Detect which cell encompasses the target text, then output its [X, Y] center coordinate. 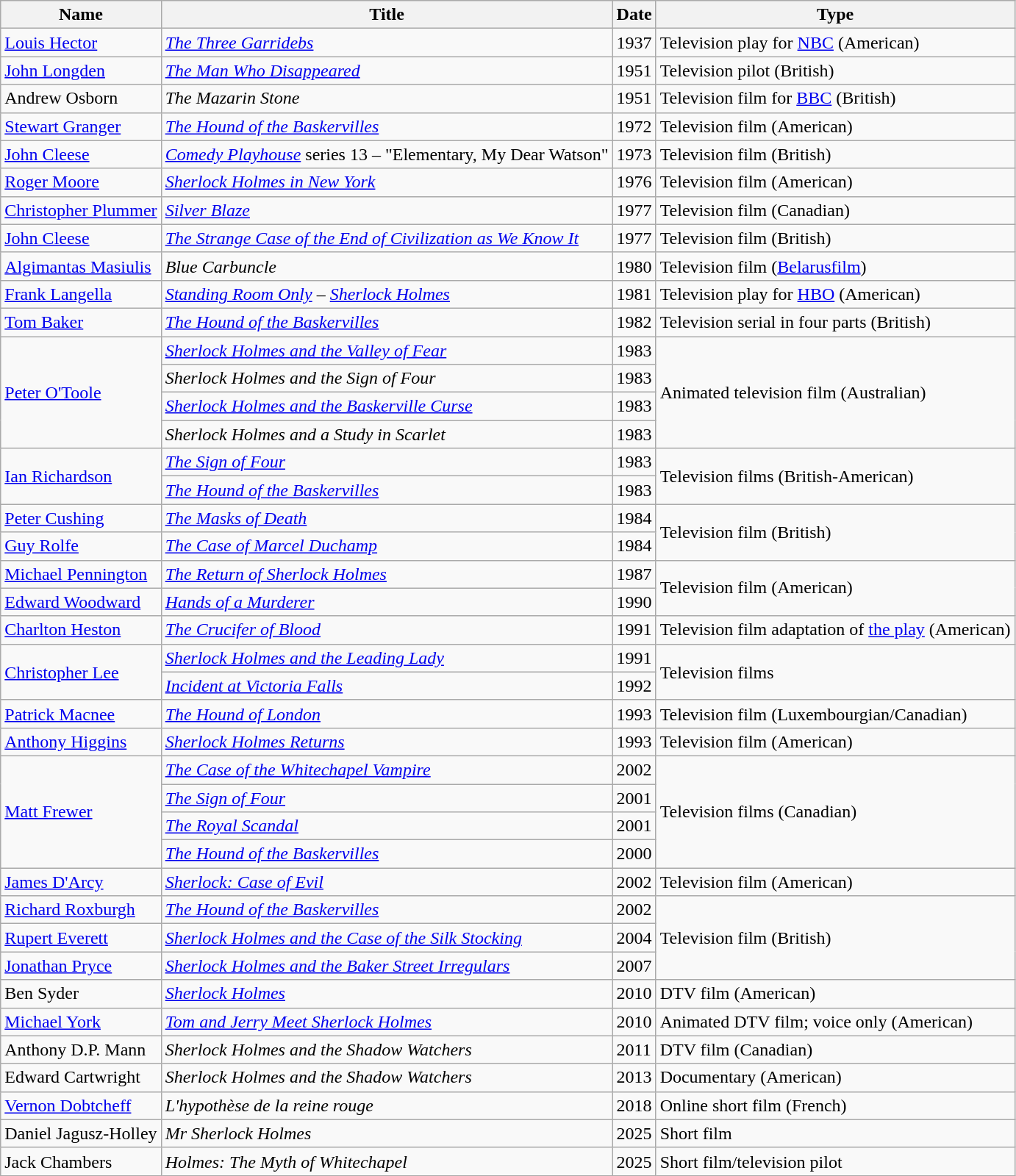
Sherlock Holmes Returns [387, 742]
The Return of Sherlock Holmes [387, 574]
Peter Cushing [81, 518]
Michael Pennington [81, 574]
Mr Sherlock Holmes [387, 1133]
1973 [634, 154]
Jonathan Pryce [81, 966]
Television pilot (British) [835, 71]
Michael York [81, 1022]
1980 [634, 266]
Christopher Plummer [81, 210]
The Masks of Death [387, 518]
Sherlock Holmes and the Valley of Fear [387, 351]
Sherlock Holmes and the Case of the Silk Stocking [387, 938]
Television films (Canadian) [835, 811]
Christopher Lee [81, 672]
1981 [634, 294]
Peter O'Toole [81, 392]
1987 [634, 574]
1937 [634, 43]
Anthony D.P. Mann [81, 1050]
Sherlock Holmes and the Sign of Four [387, 379]
Sherlock: Case of Evil [387, 882]
The Hound of London [387, 714]
Sherlock Holmes and the Baker Street Irregulars [387, 966]
2004 [634, 938]
Guy Rolfe [81, 546]
The Royal Scandal [387, 826]
Television films [835, 672]
2018 [634, 1105]
Matt Frewer [81, 811]
2013 [634, 1078]
Roger Moore [81, 182]
Louis Hector [81, 43]
Edward Woodward [81, 602]
Title [387, 15]
Name [81, 15]
1972 [634, 126]
Edward Cartwright [81, 1078]
Vernon Dobtcheff [81, 1105]
The Man Who Disappeared [387, 71]
Algimantas Masiulis [81, 266]
2011 [634, 1050]
Television play for HBO (American) [835, 294]
Short film [835, 1133]
1982 [634, 322]
John Longden [81, 71]
Rupert Everett [81, 938]
Frank Langella [81, 294]
Animated television film (Australian) [835, 392]
Richard Roxburgh [81, 910]
The Case of the Whitechapel Vampire [387, 770]
2000 [634, 854]
1990 [634, 602]
Sherlock Holmes and a Study in Scarlet [387, 434]
Sherlock Holmes and the Leading Lady [387, 658]
Television serial in four parts (British) [835, 322]
The Strange Case of the End of Civilization as We Know It [387, 238]
Television films (British-American) [835, 476]
Hands of a Murderer [387, 602]
Television film (Luxembourgian/Canadian) [835, 714]
The Three Garridebs [387, 43]
Tom and Jerry Meet Sherlock Holmes [387, 1022]
1992 [634, 686]
The Case of Marcel Duchamp [387, 546]
DTV film (American) [835, 994]
Television film (Canadian) [835, 210]
Short film/television pilot [835, 1161]
Sherlock Holmes and the Baskerville Curse [387, 406]
Date [634, 15]
The Crucifer of Blood [387, 630]
Television film (Belarusfilm) [835, 266]
1976 [634, 182]
Standing Room Only – Sherlock Holmes [387, 294]
Comedy Playhouse series 13 – "Elementary, My Dear Watson" [387, 154]
Andrew Osborn [81, 98]
2007 [634, 966]
Daniel Jagusz-Holley [81, 1133]
Television play for NBC (American) [835, 43]
Tom Baker [81, 322]
Stewart Granger [81, 126]
Jack Chambers [81, 1161]
L'hypothèse de la reine rouge [387, 1105]
Documentary (American) [835, 1078]
Anthony Higgins [81, 742]
Patrick Macnee [81, 714]
Ben Syder [81, 994]
Type [835, 15]
Sherlock Holmes in New York [387, 182]
Television film adaptation of the play (American) [835, 630]
Ian Richardson [81, 476]
Online short film (French) [835, 1105]
James D'Arcy [81, 882]
Blue Carbuncle [387, 266]
Holmes: The Myth of Whitechapel [387, 1161]
Charlton Heston [81, 630]
Television film for BBC (British) [835, 98]
Silver Blaze [387, 210]
Animated DTV film; voice only (American) [835, 1022]
Incident at Victoria Falls [387, 686]
DTV film (Canadian) [835, 1050]
The Mazarin Stone [387, 98]
Sherlock Holmes [387, 994]
